Detect which cell encompasses the target text, then output its [x, y] center coordinate. 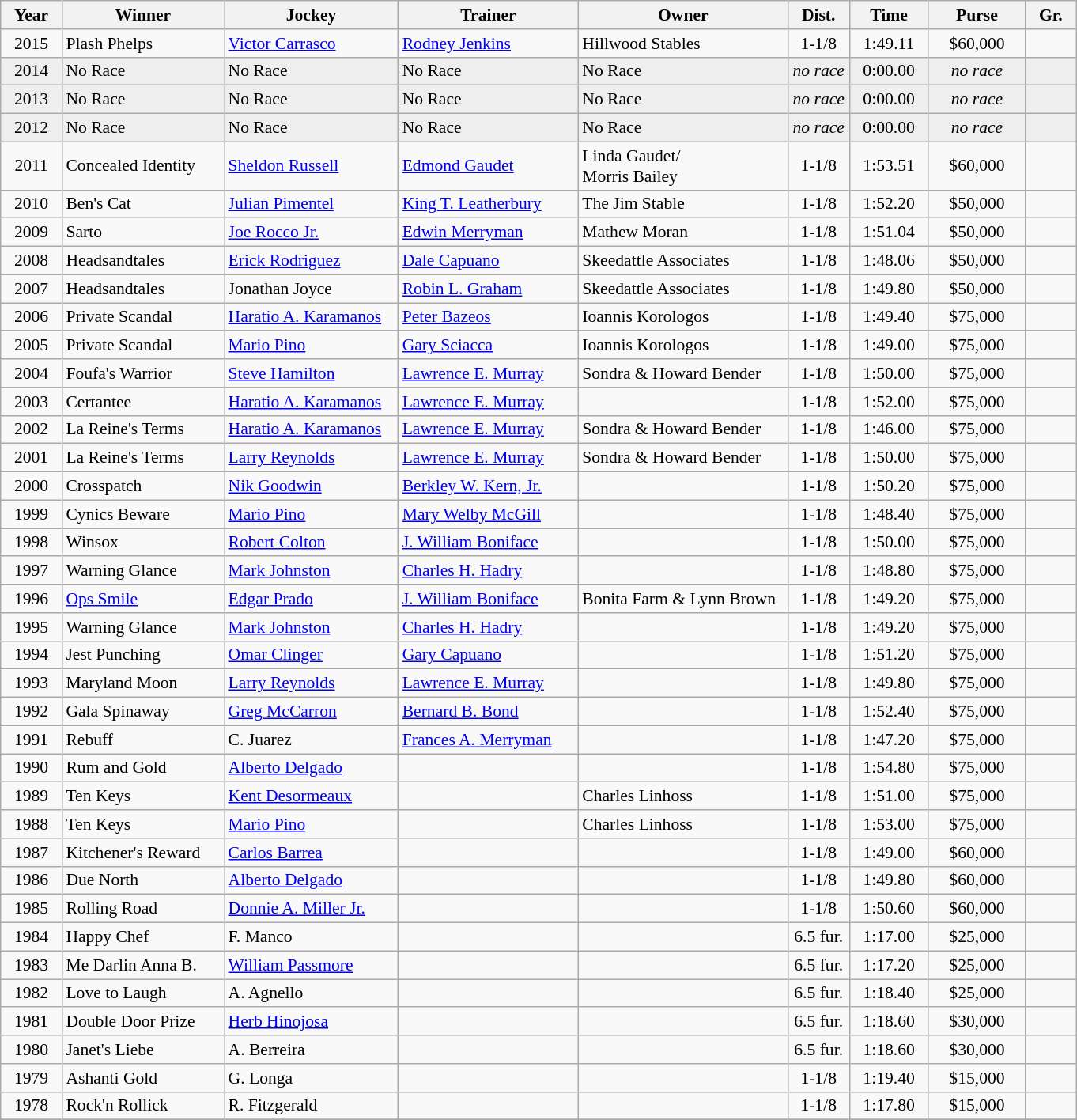
2013 [32, 100]
Cynics Beware [142, 514]
Robert Colton [312, 543]
1:48.06 [889, 261]
Love to Laugh [142, 993]
Dist. [818, 15]
1:53.51 [889, 166]
1:47.20 [889, 740]
F. Manco [312, 937]
Concealed Identity [142, 166]
2004 [32, 373]
Gary Sciacca [489, 346]
1:50.60 [889, 909]
Gr. [1051, 15]
1:52.00 [889, 402]
Frances A. Merryman [489, 740]
1996 [32, 599]
Rodney Jenkins [489, 44]
1:19.40 [889, 1078]
Berkley W. Kern, Jr. [489, 486]
1986 [32, 880]
1:18.40 [889, 993]
Mathew Moran [683, 233]
Linda Gaudet/Morris Bailey [683, 166]
Carlos Barrea [312, 853]
2003 [32, 402]
A. Agnello [312, 993]
1992 [32, 712]
1994 [32, 655]
Rebuff [142, 740]
Rolling Road [142, 909]
1:17.20 [889, 965]
Robin L. Graham [489, 289]
1995 [32, 627]
R. Fitzgerald [312, 1106]
Due North [142, 880]
Sheldon Russell [312, 166]
Edmond Gaudet [489, 166]
2005 [32, 346]
1:17.00 [889, 937]
Jonathan Joyce [312, 289]
Time [889, 15]
1988 [32, 824]
Bonita Farm & Lynn Brown [683, 599]
Trainer [489, 15]
Victor Carrasco [312, 44]
Mary Welby McGill [489, 514]
2011 [32, 166]
1981 [32, 1022]
2014 [32, 71]
Me Darlin Anna B. [142, 965]
Bernard B. Bond [489, 712]
2000 [32, 486]
Edgar Prado [312, 599]
Nik Goodwin [312, 486]
1978 [32, 1106]
1:49.11 [889, 44]
Rock'n Rollick [142, 1106]
Hillwood Stables [683, 44]
1:52.20 [889, 204]
1:54.80 [889, 768]
Certantee [142, 402]
Purse [977, 15]
1:51.00 [889, 796]
Dale Capuano [489, 261]
Steve Hamilton [312, 373]
1984 [32, 937]
1998 [32, 543]
2015 [32, 44]
1:53.00 [889, 824]
Owner [683, 15]
1985 [32, 909]
Jest Punching [142, 655]
1:46.00 [889, 429]
Omar Clinger [312, 655]
1:51.04 [889, 233]
1990 [32, 768]
Crosspatch [142, 486]
2008 [32, 261]
Winsox [142, 543]
2001 [32, 458]
Erick Rodriguez [312, 261]
Kitchener's Reward [142, 853]
2007 [32, 289]
Julian Pimentel [312, 204]
1:49.40 [889, 317]
Year [32, 15]
Donnie A. Miller Jr. [312, 909]
Joe Rocco Jr. [312, 233]
1:48.80 [889, 571]
William Passmore [312, 965]
Plash Phelps [142, 44]
Foufa's Warrior [142, 373]
1:50.20 [889, 486]
2002 [32, 429]
Kent Desormeaux [312, 796]
Maryland Moon [142, 683]
Ashanti Gold [142, 1078]
Janet's Liebe [142, 1050]
2006 [32, 317]
2010 [32, 204]
Ben's Cat [142, 204]
1:51.20 [889, 655]
Double Door Prize [142, 1022]
1983 [32, 965]
G. Longa [312, 1078]
Gary Capuano [489, 655]
1980 [32, 1050]
The Jim Stable [683, 204]
Gala Spinaway [142, 712]
Jockey [312, 15]
Greg McCarron [312, 712]
1:48.40 [889, 514]
1987 [32, 853]
2009 [32, 233]
Rum and Gold [142, 768]
Sarto [142, 233]
1997 [32, 571]
Herb Hinojosa [312, 1022]
1991 [32, 740]
1982 [32, 993]
1989 [32, 796]
Ops Smile [142, 599]
Peter Bazeos [489, 317]
1999 [32, 514]
2012 [32, 128]
A. Berreira [312, 1050]
1:17.80 [889, 1106]
C. Juarez [312, 740]
1:52.40 [889, 712]
1979 [32, 1078]
King T. Leatherbury [489, 204]
Edwin Merryman [489, 233]
Winner [142, 15]
Happy Chef [142, 937]
1993 [32, 683]
